Determine the (X, Y) coordinate at the center of the cell enclosing the given text.  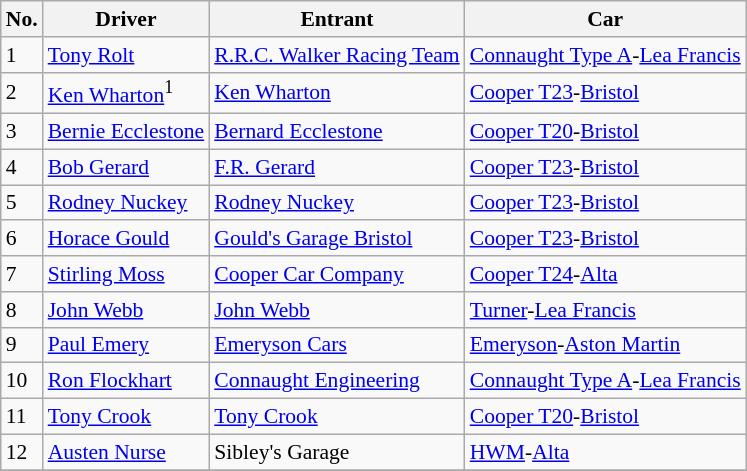
Cooper T24-Alta (606, 274)
10 (22, 381)
2 (22, 92)
Bernie Ecclestone (126, 132)
Ken Wharton (336, 92)
1 (22, 55)
5 (22, 203)
3 (22, 132)
R.R.C. Walker Racing Team (336, 55)
Bob Gerard (126, 167)
Cooper Car Company (336, 274)
Ken Wharton1 (126, 92)
8 (22, 310)
4 (22, 167)
6 (22, 239)
Horace Gould (126, 239)
Tony Rolt (126, 55)
F.R. Gerard (336, 167)
Stirling Moss (126, 274)
Austen Nurse (126, 452)
Sibley's Garage (336, 452)
Car (606, 19)
Entrant (336, 19)
11 (22, 417)
HWM-Alta (606, 452)
Emeryson Cars (336, 345)
7 (22, 274)
No. (22, 19)
9 (22, 345)
Emeryson-Aston Martin (606, 345)
Connaught Engineering (336, 381)
Turner-Lea Francis (606, 310)
Bernard Ecclestone (336, 132)
12 (22, 452)
Paul Emery (126, 345)
Ron Flockhart (126, 381)
Driver (126, 19)
Gould's Garage Bristol (336, 239)
